From the cell containing the given text, extract its center point as (x, y) coordinate. 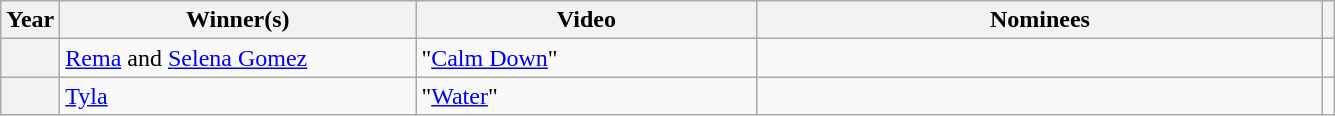
Rema and Selena Gomez (238, 58)
Tyla (238, 96)
Nominees (1040, 20)
Winner(s) (238, 20)
"Water" (586, 96)
Year (30, 20)
"Calm Down" (586, 58)
Video (586, 20)
